Capture the cell that displays the provided text and extract its [X, Y] central coordinate. 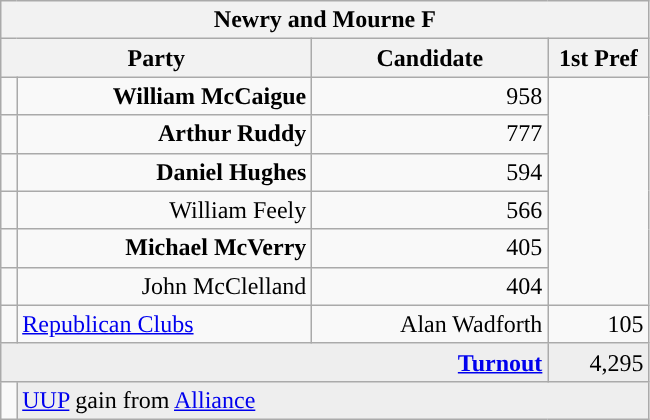
Republican Clubs [164, 324]
566 [430, 210]
Turnout [274, 362]
594 [430, 172]
777 [430, 134]
404 [430, 286]
Candidate [430, 58]
William Feely [164, 210]
John McClelland [164, 286]
Alan Wadforth [430, 324]
Arthur Ruddy [164, 134]
Newry and Mourne F [325, 20]
Michael McVerry [164, 248]
UUP gain from Alliance [333, 400]
405 [430, 248]
4,295 [598, 362]
William McCaigue [164, 96]
958 [430, 96]
Party [156, 58]
Daniel Hughes [164, 172]
105 [598, 324]
1st Pref [598, 58]
